For the text-containing cell, return its midpoint in (X, Y) coordinate format. 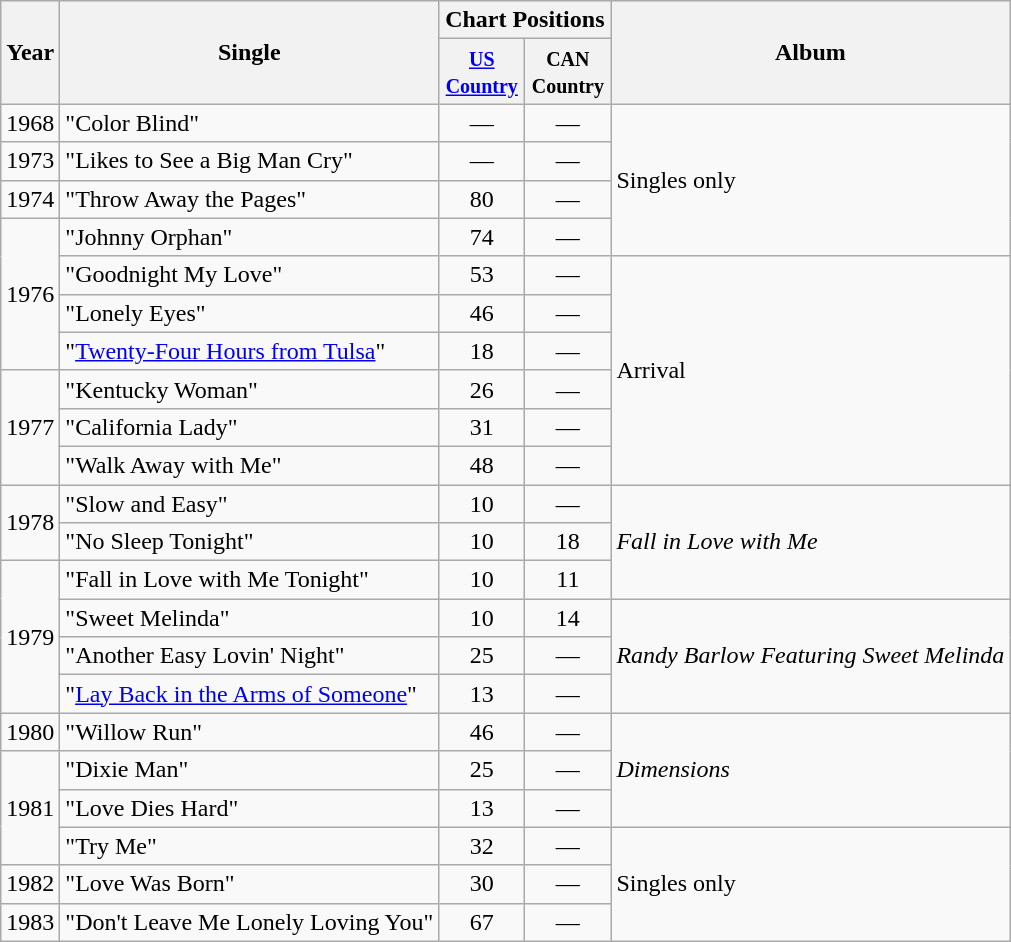
"Dixie Man" (250, 770)
1977 (30, 427)
"Likes to See a Big Man Cry" (250, 161)
Dimensions (810, 770)
74 (482, 237)
Chart Positions (525, 20)
"Goodnight My Love" (250, 275)
30 (482, 884)
"Don't Leave Me Lonely Loving You" (250, 922)
"Color Blind" (250, 123)
"Johnny Orphan" (250, 237)
"Lonely Eyes" (250, 313)
1976 (30, 294)
Single (250, 52)
1982 (30, 884)
"Slow and Easy" (250, 503)
"Kentucky Woman" (250, 389)
31 (482, 427)
"California Lady" (250, 427)
CAN Country (568, 72)
Arrival (810, 370)
"Sweet Melinda" (250, 618)
1974 (30, 199)
67 (482, 922)
"Willow Run" (250, 732)
"Throw Away the Pages" (250, 199)
Year (30, 52)
1983 (30, 922)
"Love Dies Hard" (250, 808)
1980 (30, 732)
26 (482, 389)
US Country (482, 72)
1981 (30, 808)
"No Sleep Tonight" (250, 542)
"Lay Back in the Arms of Someone" (250, 694)
1968 (30, 123)
32 (482, 846)
80 (482, 199)
Fall in Love with Me (810, 541)
Randy Barlow Featuring Sweet Melinda (810, 656)
1973 (30, 161)
"Love Was Born" (250, 884)
"Try Me" (250, 846)
Album (810, 52)
53 (482, 275)
48 (482, 465)
"Twenty-Four Hours from Tulsa" (250, 351)
14 (568, 618)
"Fall in Love with Me Tonight" (250, 580)
"Another Easy Lovin' Night" (250, 656)
1979 (30, 637)
11 (568, 580)
1978 (30, 522)
"Walk Away with Me" (250, 465)
